From the cell containing the given text, extract its center point as (x, y) coordinate. 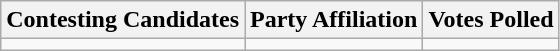
Contesting Candidates (123, 20)
Votes Polled (491, 20)
Party Affiliation (334, 20)
